Determine the [x, y] coordinate at the center of the cell enclosing the given text.  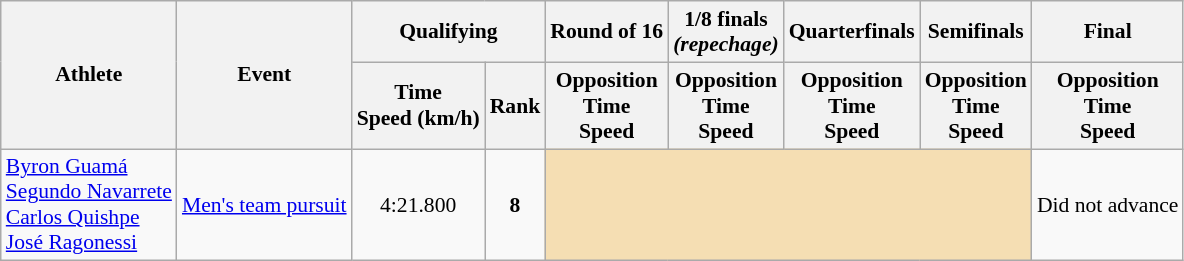
8 [516, 205]
Rank [516, 106]
Did not advance [1108, 205]
1/8 finals(repechage) [726, 32]
Quarterfinals [852, 32]
Event [264, 75]
Final [1108, 32]
Men's team pursuit [264, 205]
TimeSpeed (km/h) [418, 106]
Semifinals [976, 32]
Athlete [89, 75]
Byron GuamáSegundo NavarreteCarlos QuishpeJosé Ragonessi [89, 205]
4:21.800 [418, 205]
Qualifying [449, 32]
Round of 16 [606, 32]
